From the cell containing the given text, extract its center point as [X, Y] coordinate. 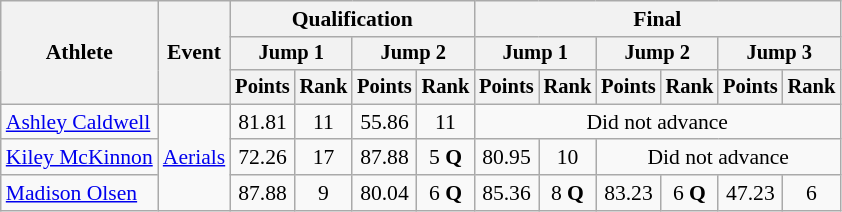
Ashley Caldwell [80, 122]
6 [812, 193]
83.23 [628, 193]
9 [324, 193]
Aerials [194, 158]
Event [194, 52]
81.81 [262, 122]
17 [324, 158]
8 Q [568, 193]
55.86 [384, 122]
85.36 [506, 193]
Qualification [352, 19]
5 Q [446, 158]
Madison Olsen [80, 193]
72.26 [262, 158]
47.23 [750, 193]
10 [568, 158]
Final [657, 19]
80.95 [506, 158]
Athlete [80, 52]
Jump 3 [779, 54]
80.04 [384, 193]
Kiley McKinnon [80, 158]
